Return the [x, y] coordinate for the center point of the cell that contains the specified text.  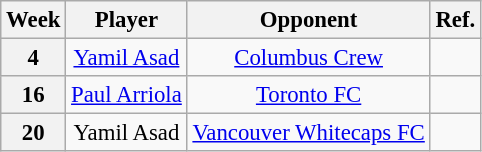
Paul Arriola [126, 95]
Player [126, 20]
Opponent [308, 20]
Ref. [455, 20]
Toronto FC [308, 95]
4 [34, 58]
16 [34, 95]
20 [34, 133]
Columbus Crew [308, 58]
Vancouver Whitecaps FC [308, 133]
Week [34, 20]
